Determine the [X, Y] coordinate at the center of the cell enclosing the given text.  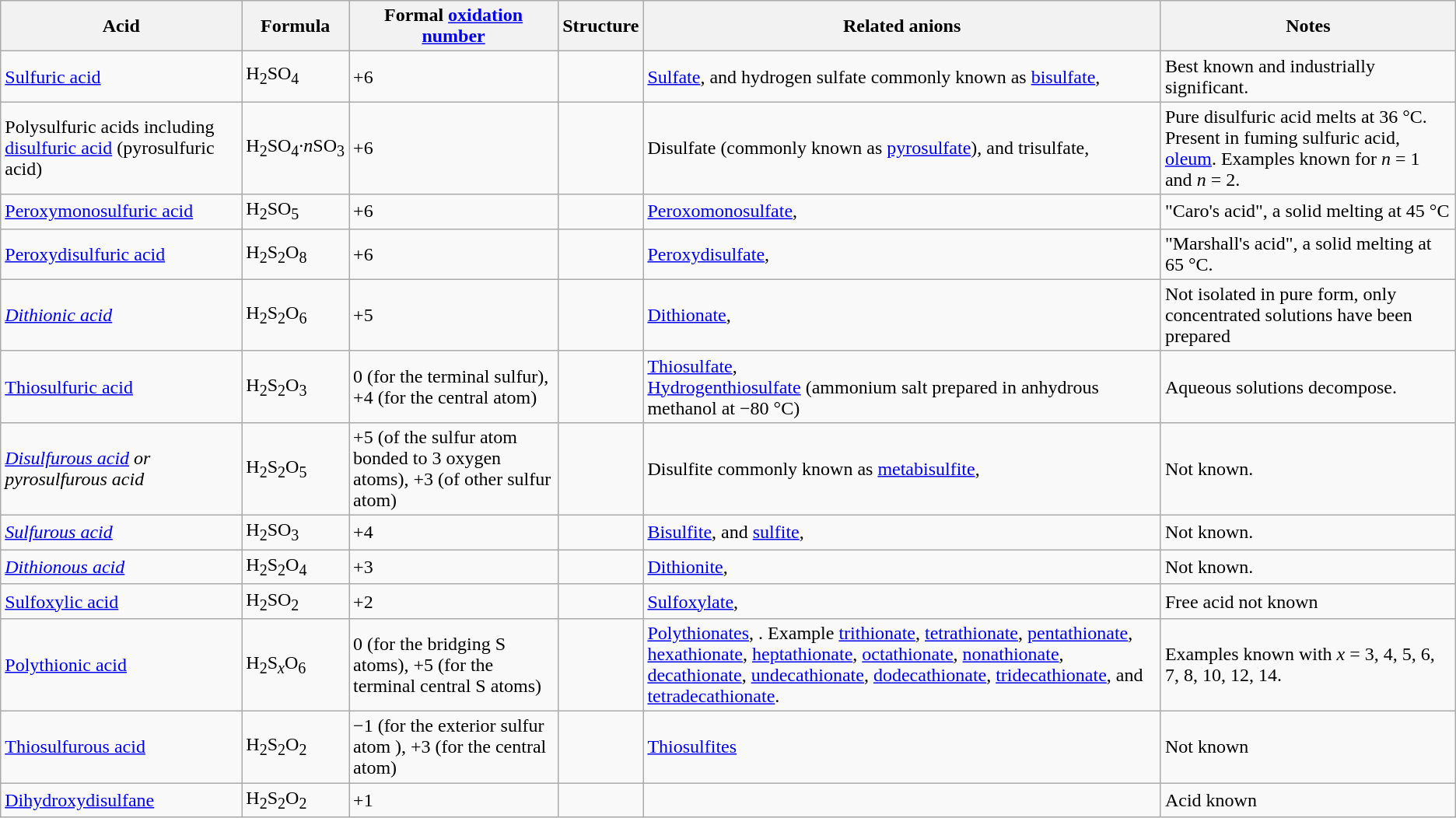
Thiosulfate, Hydrogenthiosulfate (ammonium salt prepared in anhydrous methanol at −80 °C) [902, 386]
H2S2O5 [296, 468]
Not isolated in pure form, only concentrated solutions have been prepared [1308, 315]
Thiosulfuric acid [121, 386]
H2SO2 [296, 601]
Disulfate (commonly known as pyrosulfate), and trisulfate, [902, 148]
Peroxydisulfate, [902, 253]
Not known [1308, 747]
+5 (of the sulfur atom bonded to 3 oxygen atoms), +3 (of other sulfur atom) [454, 468]
+4 [454, 533]
H2SO4·nSO3 [296, 148]
H2SO3 [296, 533]
Formal oxidation number [454, 26]
"Caro's acid", a solid melting at 45 °C [1308, 211]
Dithionate, [902, 315]
Free acid not known [1308, 601]
Sulfoxylate, [902, 601]
0 (for the bridging S atoms), +5 (for the terminal central S atoms) [454, 666]
−1 (for the exterior sulfur atom ), +3 (for the central atom) [454, 747]
Dihydroxydisulfane [121, 800]
+3 [454, 567]
Peroxydisulfuric acid [121, 253]
Structure [600, 26]
Polythionic acid [121, 666]
H2S2O4 [296, 567]
Disulfurous acid or pyrosulfurous acid [121, 468]
Acid known [1308, 800]
H2SO4 [296, 76]
0 (for the terminal sulfur), +4 (for the central atom) [454, 386]
Formula [296, 26]
Related anions [902, 26]
Thiosulfites [902, 747]
Dithionite, [902, 567]
H2SxO6 [296, 666]
"Marshall's acid", a solid melting at 65 °C. [1308, 253]
Sulfoxylic acid [121, 601]
Pure disulfuric acid melts at 36 °C. Present in fuming sulfuric acid, oleum. Examples known for n = 1 and n = 2. [1308, 148]
H2SO5 [296, 211]
Examples known with x = 3, 4, 5, 6, 7, 8, 10, 12, 14. [1308, 666]
Notes [1308, 26]
Thiosulfurous acid [121, 747]
Sulfurous acid [121, 533]
+1 [454, 800]
Dithionic acid [121, 315]
Polysulfuric acids including disulfuric acid (pyrosulfuric acid) [121, 148]
Peroxomonosulfate, [902, 211]
Peroxymonosulfuric acid [121, 211]
Bisulfite, and sulfite, [902, 533]
+2 [454, 601]
Sulfuric acid [121, 76]
Aqueous solutions decompose. [1308, 386]
H2S2O6 [296, 315]
H2S2O3 [296, 386]
Best known and industrially significant. [1308, 76]
Acid [121, 26]
Dithionous acid [121, 567]
Sulfate, and hydrogen sulfate commonly known as bisulfate, [902, 76]
H2S2O8 [296, 253]
+5 [454, 315]
Disulfite commonly known as metabisulfite, [902, 468]
